Search for the cell housing the specified text and yield its [X, Y] center coordinate. 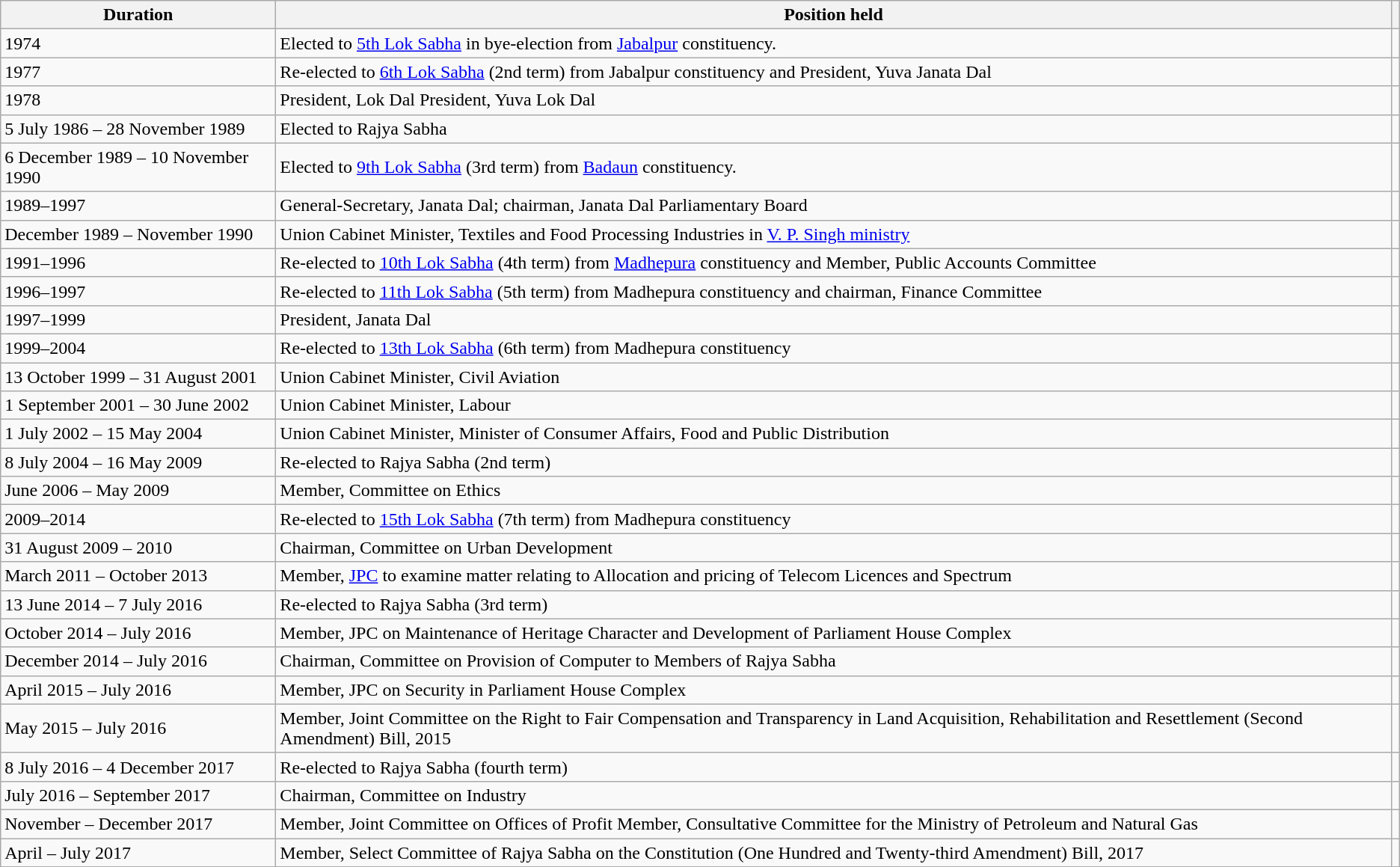
Union Cabinet Minister, Labour [833, 405]
Duration [138, 15]
Member, JPC on Maintenance of Heritage Character and Development of Parliament House Complex [833, 633]
General-Secretary, Janata Dal; chairman, Janata Dal Parliamentary Board [833, 206]
1999–2004 [138, 348]
Member, Joint Committee on Offices of Profit Member, Consultative Committee for the Ministry of Petroleum and Natural Gas [833, 824]
1978 [138, 100]
1 September 2001 – 30 June 2002 [138, 405]
1974 [138, 43]
1996–1997 [138, 291]
October 2014 – July 2016 [138, 633]
Re-elected to Rajya Sabha (2nd term) [833, 462]
President, Lok Dal President, Yuva Lok Dal [833, 100]
Chairman, Committee on Provision of Computer to Members of Rajya Sabha [833, 661]
Re-elected to 15th Lok Sabha (7th term) from Madhepura constituency [833, 519]
December 1989 – November 1990 [138, 234]
Elected to 9th Lok Sabha (3rd term) from Badaun constituency. [833, 168]
Member, JPC on Security in Parliament House Complex [833, 690]
July 2016 – September 2017 [138, 795]
President, Janata Dal [833, 319]
Re-elected to 11th Lok Sabha (5th term) from Madhepura constituency and chairman, Finance Committee [833, 291]
Re-elected to 6th Lok Sabha (2nd term) from Jabalpur constituency and President, Yuva Janata Dal [833, 72]
13 October 1999 – 31 August 2001 [138, 376]
Chairman, Committee on Urban Development [833, 548]
6 December 1989 – 10 November 1990 [138, 168]
March 2011 – October 2013 [138, 576]
Union Cabinet Minister, Civil Aviation [833, 376]
31 August 2009 – 2010 [138, 548]
1991–1996 [138, 263]
April – July 2017 [138, 852]
1 July 2002 – 15 May 2004 [138, 434]
Re-elected to Rajya Sabha (3rd term) [833, 604]
Re-elected to 13th Lok Sabha (6th term) from Madhepura constituency [833, 348]
June 2006 – May 2009 [138, 491]
Chairman, Committee on Industry [833, 795]
1997–1999 [138, 319]
2009–2014 [138, 519]
8 July 2004 – 16 May 2009 [138, 462]
Re-elected to Rajya Sabha (fourth term) [833, 767]
Position held [833, 15]
Member, Select Committee of Rajya Sabha on the Constitution (One Hundred and Twenty-third Amendment) Bill, 2017 [833, 852]
Elected to Rajya Sabha [833, 129]
13 June 2014 – 7 July 2016 [138, 604]
Member, JPC to examine matter relating to Allocation and pricing of Telecom Licences and Spectrum [833, 576]
April 2015 – July 2016 [138, 690]
December 2014 – July 2016 [138, 661]
May 2015 – July 2016 [138, 729]
Member, Committee on Ethics [833, 491]
Union Cabinet Minister, Minister of Consumer Affairs, Food and Public Distribution [833, 434]
1989–1997 [138, 206]
Re-elected to 10th Lok Sabha (4th term) from Madhepura constituency and Member, Public Accounts Committee [833, 263]
Elected to 5th Lok Sabha in bye-election from Jabalpur constituency. [833, 43]
November – December 2017 [138, 824]
5 July 1986 – 28 November 1989 [138, 129]
8 July 2016 – 4 December 2017 [138, 767]
1977 [138, 72]
Union Cabinet Minister, Textiles and Food Processing Industries in V. P. Singh ministry [833, 234]
